For the text-containing cell, return its midpoint in (X, Y) coordinate format. 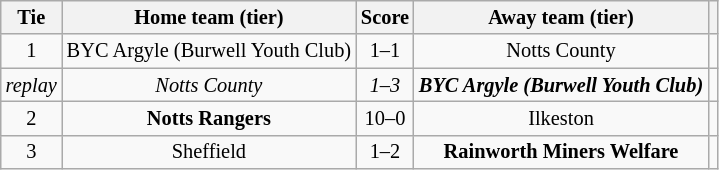
10–0 (385, 118)
2 (32, 118)
Sheffield (209, 152)
1–1 (385, 51)
1 (32, 51)
replay (32, 85)
Ilkeston (561, 118)
Home team (tier) (209, 17)
Score (385, 17)
1–3 (385, 85)
3 (32, 152)
Notts Rangers (209, 118)
Rainworth Miners Welfare (561, 152)
Away team (tier) (561, 17)
Tie (32, 17)
1–2 (385, 152)
